Determine the [X, Y] coordinate at the center of the cell enclosing the given text.  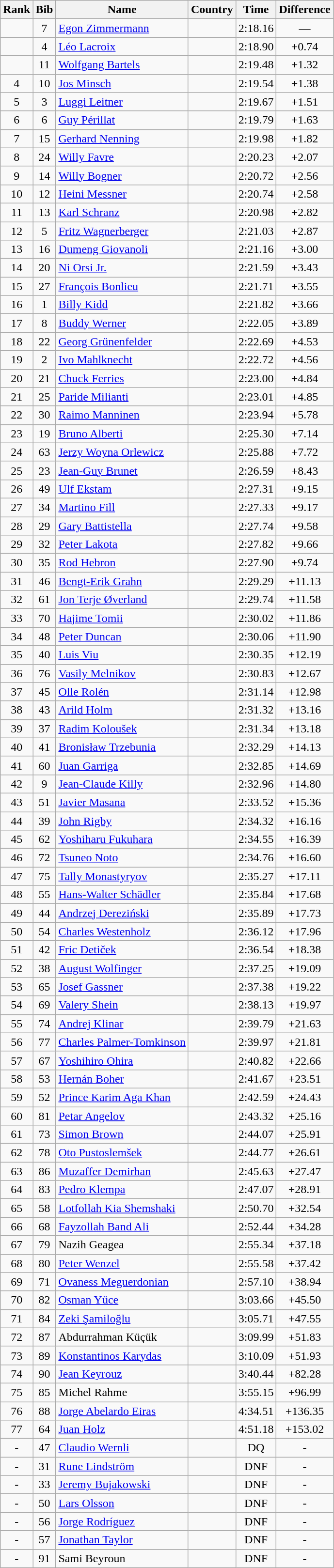
Jorge Rodríguez [122, 1521]
+13.16 [304, 710]
+16.16 [304, 821]
+4.84 [304, 378]
2:19.98 [256, 139]
+25.91 [304, 1134]
+19.22 [304, 987]
+136.35 [304, 1411]
Oto Pustoslemšek [122, 1153]
+23.51 [304, 1079]
Guy Périllat [122, 120]
+17.73 [304, 913]
+37.42 [304, 1263]
2:45.63 [256, 1171]
Gary Battistella [122, 526]
+7.72 [304, 452]
88 [45, 1411]
2:31.32 [256, 710]
Hajime Tomii [122, 618]
+2.82 [304, 212]
DQ [256, 1448]
Abdurrahman Küçük [122, 1337]
Jean Keyrouz [122, 1374]
+1.82 [304, 139]
Michel Rahme [122, 1392]
36 [16, 673]
2:41.67 [256, 1079]
+45.50 [304, 1300]
Osman Yüce [122, 1300]
+9.74 [304, 563]
+21.63 [304, 1024]
2:21.71 [256, 286]
2:55.58 [256, 1263]
Peter Duncan [122, 637]
Radim Koloušek [122, 729]
Sami Beyroun [122, 1558]
+19.09 [304, 968]
+18.38 [304, 950]
2:55.34 [256, 1245]
3:09.99 [256, 1337]
2:19.48 [256, 65]
83 [45, 1190]
Jorge Abelardo Eiras [122, 1411]
+3.66 [304, 305]
Paride Milianti [122, 397]
+15.36 [304, 802]
2:19.79 [256, 120]
Claudio Wernli [122, 1448]
2:35.84 [256, 895]
Karl Schranz [122, 212]
+9.15 [304, 489]
Hernán Boher [122, 1079]
Charles Palmer-Tomkinson [122, 1042]
Konstantinos Karydas [122, 1355]
+5.78 [304, 415]
2:37.38 [256, 987]
2:21.03 [256, 231]
Jos Minsch [122, 83]
3:10.09 [256, 1355]
2:23.00 [256, 378]
Petar Angelov [122, 1116]
+11.90 [304, 637]
Josef Gassner [122, 987]
+96.99 [304, 1392]
+28.91 [304, 1190]
+32.54 [304, 1208]
2:36.54 [256, 950]
2:27.82 [256, 544]
Fric Detiček [122, 950]
Luis Viu [122, 655]
Jon Terje Øverland [122, 600]
2:23.94 [256, 415]
Jean-Claude Killy [122, 784]
80 [45, 1263]
Bib [45, 10]
+24.43 [304, 1097]
+34.28 [304, 1226]
+9.58 [304, 526]
Zeki Şamiloğlu [122, 1319]
+51.83 [304, 1337]
91 [45, 1558]
Prince Karim Aga Khan [122, 1097]
+1.63 [304, 120]
Yoshihiro Ohira [122, 1060]
3:05.71 [256, 1319]
2:18.90 [256, 47]
2:27.90 [256, 563]
2:35.89 [256, 913]
Andrej Klinar [122, 1024]
Tally Monastyryov [122, 876]
Peter Lakota [122, 544]
Time [256, 10]
2:25.30 [256, 434]
2:50.70 [256, 1208]
2:32.85 [256, 765]
François Bonlieu [122, 286]
2:37.25 [256, 968]
2:38.13 [256, 1005]
Rod Hebron [122, 563]
+1.32 [304, 65]
Willy Favre [122, 157]
Jonathan Taylor [122, 1540]
2:36.12 [256, 931]
2:39.79 [256, 1024]
2:27.33 [256, 507]
28 [16, 526]
Yoshiharu Fukuhara [122, 839]
2:39.97 [256, 1042]
4:51.18 [256, 1429]
+16.39 [304, 839]
Country [212, 10]
+7.14 [304, 434]
+17.96 [304, 931]
3:03.66 [256, 1300]
2:19.67 [256, 102]
+38.94 [304, 1282]
2:22.05 [256, 323]
2:34.32 [256, 821]
Chuck Ferries [122, 378]
2:27.31 [256, 489]
3 [45, 102]
78 [45, 1153]
+21.81 [304, 1042]
Ni Orsi Jr. [122, 268]
Vasily Melnikov [122, 673]
Pedro Klempa [122, 1190]
Georg Grünenfelder [122, 342]
87 [45, 1337]
+82.28 [304, 1374]
+51.93 [304, 1355]
— [304, 28]
John Rigby [122, 821]
17 [16, 323]
Billy Kidd [122, 305]
Bengt-Erik Grahn [122, 581]
2:30.06 [256, 637]
+22.66 [304, 1060]
2:32.96 [256, 784]
2:21.16 [256, 249]
2:29.29 [256, 581]
Bronisław Trzebunia [122, 747]
August Wolfinger [122, 968]
Difference [304, 10]
2:30.83 [256, 673]
79 [45, 1245]
+1.51 [304, 102]
Gerhard Nenning [122, 139]
2:25.88 [256, 452]
+11.86 [304, 618]
+1.38 [304, 83]
+9.66 [304, 544]
+12.67 [304, 673]
3:55.15 [256, 1392]
+26.61 [304, 1153]
+8.43 [304, 470]
+4.85 [304, 397]
2:31.14 [256, 692]
Bruno Alberti [122, 434]
2:20.72 [256, 175]
Fayzollah Band Ali [122, 1226]
2:22.72 [256, 360]
+153.02 [304, 1429]
Lotfollah Kia Shemshaki [122, 1208]
89 [45, 1355]
+11.58 [304, 600]
Buddy Werner [122, 323]
2:35.27 [256, 876]
Luggi Leitner [122, 102]
84 [45, 1319]
26 [16, 489]
+27.47 [304, 1171]
+16.60 [304, 858]
+14.80 [304, 784]
Raimo Manninen [122, 415]
+37.18 [304, 1245]
4:34.51 [256, 1411]
Jerzy Woyna Orlewicz [122, 452]
Jeremy Bujakowski [122, 1485]
2:44.07 [256, 1134]
+11.13 [304, 581]
+3.89 [304, 323]
Muzaffer Demirhan [122, 1171]
2:33.52 [256, 802]
3:40.44 [256, 1374]
2:19.54 [256, 83]
Fritz Wagnerberger [122, 231]
+9.17 [304, 507]
+14.13 [304, 747]
Rune Lindström [122, 1466]
Rank [16, 10]
18 [16, 342]
+4.53 [304, 342]
Olle Rolén [122, 692]
2:31.34 [256, 729]
1 [45, 305]
2:22.69 [256, 342]
2 [45, 360]
+2.58 [304, 194]
2:42.59 [256, 1097]
Hans-Walter Schädler [122, 895]
82 [45, 1300]
Valery Shein [122, 1005]
Andrzej Dereziński [122, 913]
Charles Westenholz [122, 931]
+0.74 [304, 47]
+4.56 [304, 360]
2:57.10 [256, 1282]
2:44.77 [256, 1153]
81 [45, 1116]
2:20.23 [256, 157]
2:40.82 [256, 1060]
Wolfgang Bartels [122, 65]
Name [122, 10]
59 [16, 1097]
Arild Holm [122, 710]
+25.16 [304, 1116]
Tsuneo Noto [122, 858]
Javier Masana [122, 802]
+17.11 [304, 876]
Ovaness Meguerdonian [122, 1282]
90 [45, 1374]
+2.07 [304, 157]
2:34.55 [256, 839]
2:20.74 [256, 194]
2:30.02 [256, 618]
Léo Lacroix [122, 47]
2:32.29 [256, 747]
Egon Zimmermann [122, 28]
2:52.44 [256, 1226]
Lars Olsson [122, 1503]
86 [45, 1171]
2:20.98 [256, 212]
2:23.01 [256, 397]
+17.68 [304, 895]
2:21.82 [256, 305]
+2.56 [304, 175]
2:27.74 [256, 526]
Peter Wenzel [122, 1263]
2:47.07 [256, 1190]
2:26.59 [256, 470]
Willy Bogner [122, 175]
Dumeng Giovanoli [122, 249]
Martino Fill [122, 507]
Nazih Geagea [122, 1245]
+14.69 [304, 765]
2:30.35 [256, 655]
+13.18 [304, 729]
2:18.16 [256, 28]
+3.00 [304, 249]
Ivo Mahlknecht [122, 360]
+2.87 [304, 231]
2:29.74 [256, 600]
2:21.59 [256, 268]
+3.43 [304, 268]
+47.55 [304, 1319]
Juan Holz [122, 1429]
+12.19 [304, 655]
Heini Messner [122, 194]
+12.98 [304, 692]
66 [16, 1226]
Simon Brown [122, 1134]
+3.55 [304, 286]
Juan Garriga [122, 765]
2:43.32 [256, 1116]
Ulf Ekstam [122, 489]
+19.97 [304, 1005]
85 [45, 1392]
2:34.76 [256, 858]
Jean-Guy Brunet [122, 470]
